Search for the cell housing the specified text and yield its (X, Y) center coordinate. 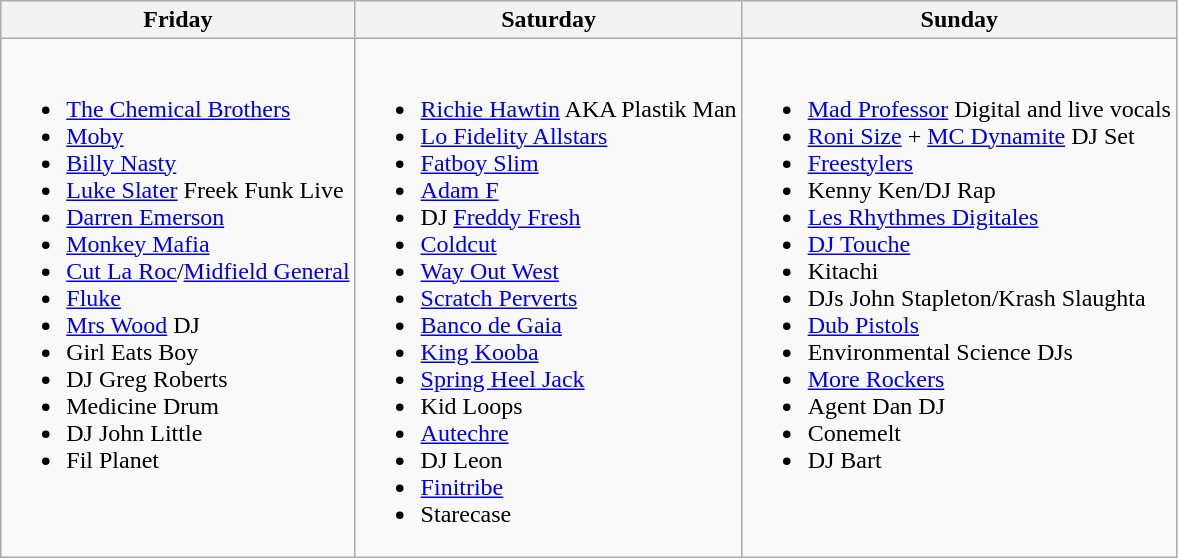
Sunday (959, 20)
Saturday (548, 20)
Friday (178, 20)
